Determine the (x, y) coordinate at the center of the cell enclosing the given text.  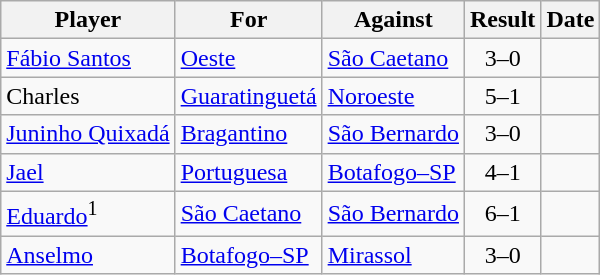
Bragantino (248, 134)
Portuguesa (248, 172)
Date (570, 20)
For (248, 20)
4–1 (502, 172)
Noroeste (393, 96)
Guaratinguetá (248, 96)
Oeste (248, 58)
6–1 (502, 214)
Juninho Quixadá (88, 134)
Against (393, 20)
Charles (88, 96)
Result (502, 20)
Mirassol (393, 255)
Player (88, 20)
5–1 (502, 96)
Jael (88, 172)
Eduardo1 (88, 214)
Anselmo (88, 255)
Fábio Santos (88, 58)
